Extract the [X, Y] coordinate from the center of the cell holding the provided text.  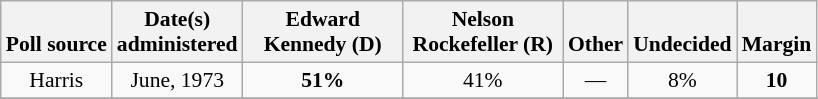
Margin [777, 32]
41% [483, 80]
Undecided [682, 32]
10 [777, 80]
Poll source [56, 32]
Date(s)administered [178, 32]
51% [323, 80]
8% [682, 80]
Harris [56, 80]
NelsonRockefeller (R) [483, 32]
June, 1973 [178, 80]
EdwardKennedy (D) [323, 32]
— [596, 80]
Other [596, 32]
